Scan for the cell matching the given text and deliver its (x, y) coordinate at center. 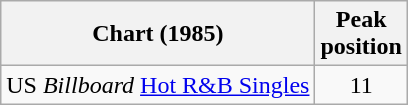
Chart (1985) (158, 34)
11 (361, 85)
Peakposition (361, 34)
US Billboard Hot R&B Singles (158, 85)
